Provide the [x, y] coordinate of the cell's center where the given text is located.  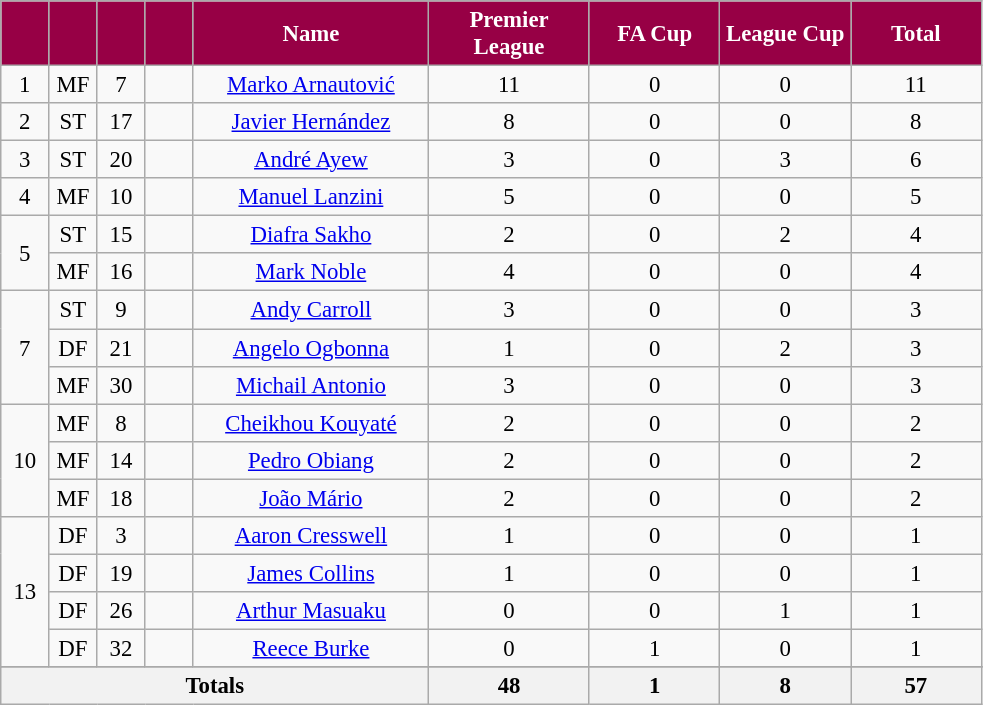
9 [121, 310]
21 [121, 348]
Javier Hernández [311, 122]
Marko Arnautović [311, 85]
Aaron Cresswell [311, 536]
26 [121, 611]
Angelo Ogbonna [311, 348]
17 [121, 122]
Diafra Sakho [311, 235]
6 [916, 160]
13 [25, 592]
18 [121, 498]
Pedro Obiang [311, 460]
Arthur Masuaku [311, 611]
Cheikhou Kouyaté [311, 423]
20 [121, 160]
Andy Carroll [311, 310]
32 [121, 648]
Michail Antonio [311, 385]
57 [916, 686]
16 [121, 273]
48 [510, 686]
Name [311, 34]
30 [121, 385]
League Cup [786, 34]
FA Cup [654, 34]
15 [121, 235]
Totals [215, 686]
Total [916, 34]
Premier League [510, 34]
Manuel Lanzini [311, 197]
Mark Noble [311, 273]
14 [121, 460]
André Ayew [311, 160]
Reece Burke [311, 648]
19 [121, 573]
João Mário [311, 498]
James Collins [311, 573]
